From the cell containing the given text, extract its center point as (X, Y) coordinate. 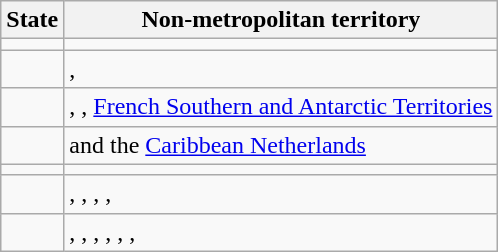
State (32, 20)
, , French Southern and Antarctic Territories (281, 107)
, (281, 69)
Non-metropolitan territory (281, 20)
and the Caribbean Netherlands (281, 145)
, , , , (281, 194)
, , , , , , (281, 232)
